Pinpoint the cell where the given text exists, returning its [x, y] midpoint coordinate. 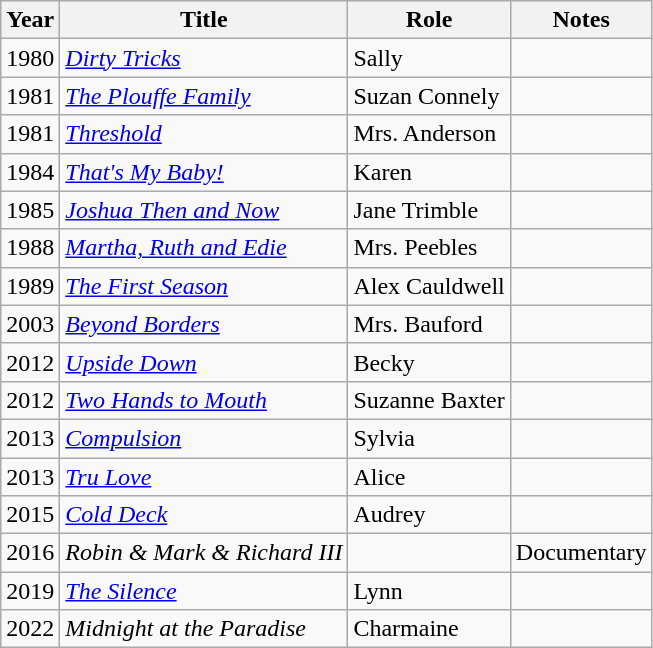
Becky [429, 362]
2019 [30, 591]
The Silence [204, 591]
Audrey [429, 515]
Jane Trimble [429, 210]
1984 [30, 172]
Robin & Mark & Richard III [204, 553]
Suzanne Baxter [429, 400]
Dirty Tricks [204, 58]
Midnight at the Paradise [204, 629]
The First Season [204, 286]
Threshold [204, 134]
Alice [429, 477]
Alex Cauldwell [429, 286]
Mrs. Peebles [429, 248]
Sylvia [429, 438]
Joshua Then and Now [204, 210]
Lynn [429, 591]
Charmaine [429, 629]
Mrs. Bauford [429, 324]
2003 [30, 324]
Year [30, 20]
1989 [30, 286]
Tru Love [204, 477]
Suzan Connely [429, 96]
1985 [30, 210]
2022 [30, 629]
Two Hands to Mouth [204, 400]
That's My Baby! [204, 172]
Upside Down [204, 362]
Mrs. Anderson [429, 134]
Sally [429, 58]
Cold Deck [204, 515]
2015 [30, 515]
Title [204, 20]
Beyond Borders [204, 324]
The Plouffe Family [204, 96]
1980 [30, 58]
Role [429, 20]
2016 [30, 553]
Karen [429, 172]
Notes [581, 20]
Compulsion [204, 438]
1988 [30, 248]
Martha, Ruth and Edie [204, 248]
Documentary [581, 553]
